Return (x, y) of the center of cell containing provided text 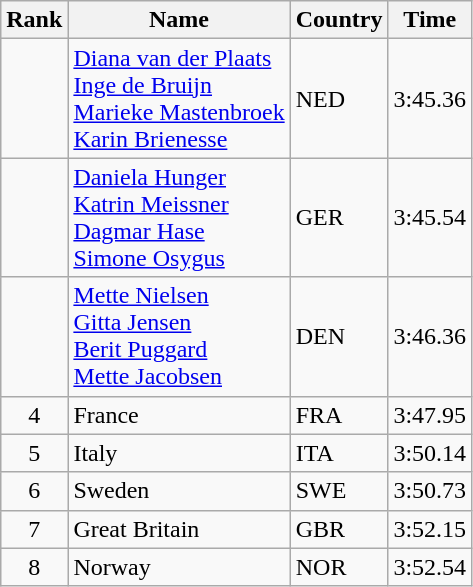
Daniela Hunger Katrin Meissner Dagmar Hase Simone Osygus (179, 218)
3:45.54 (430, 218)
3:52.15 (430, 529)
3:50.14 (430, 453)
France (179, 415)
Norway (179, 567)
3:45.36 (430, 98)
Name (179, 20)
3:50.73 (430, 491)
NOR (339, 567)
Great Britain (179, 529)
Time (430, 20)
ITA (339, 453)
Sweden (179, 491)
Italy (179, 453)
5 (34, 453)
NED (339, 98)
6 (34, 491)
3:47.95 (430, 415)
DEN (339, 336)
Country (339, 20)
SWE (339, 491)
Diana van der Plaats Inge de Bruijn Marieke Mastenbroek Karin Brienesse (179, 98)
GER (339, 218)
4 (34, 415)
GBR (339, 529)
7 (34, 529)
FRA (339, 415)
Mette Nielsen Gitta Jensen Berit Puggard Mette Jacobsen (179, 336)
3:52.54 (430, 567)
8 (34, 567)
3:46.36 (430, 336)
Rank (34, 20)
